Return the [X, Y] coordinate for the center point of the cell that contains the specified text.  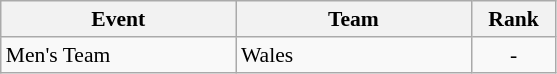
- [514, 55]
Team [354, 19]
Wales [354, 55]
Men's Team [118, 55]
Rank [514, 19]
Event [118, 19]
